Find where the given text appears and provide that cell's center as [X, Y] coordinate. 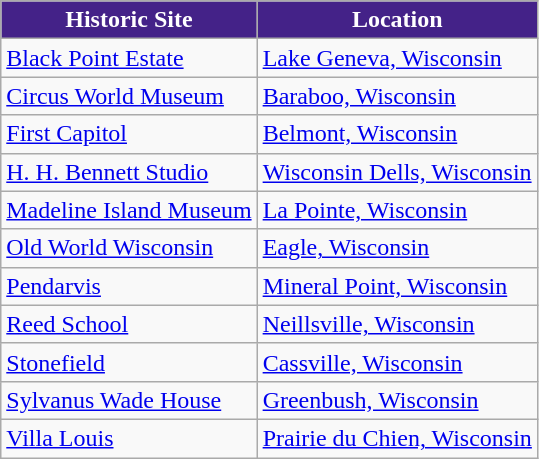
Stonefield [129, 362]
Greenbush, Wisconsin [397, 400]
Prairie du Chien, Wisconsin [397, 438]
Black Point Estate [129, 58]
Location [397, 20]
Mineral Point, Wisconsin [397, 286]
H. H. Bennett Studio [129, 172]
Wisconsin Dells, Wisconsin [397, 172]
Baraboo, Wisconsin [397, 96]
Pendarvis [129, 286]
Old World Wisconsin [129, 248]
First Capitol [129, 134]
Villa Louis [129, 438]
Sylvanus Wade House [129, 400]
Belmont, Wisconsin [397, 134]
Neillsville, Wisconsin [397, 324]
Circus World Museum [129, 96]
Eagle, Wisconsin [397, 248]
Lake Geneva, Wisconsin [397, 58]
Historic Site [129, 20]
Reed School [129, 324]
Cassville, Wisconsin [397, 362]
Madeline Island Museum [129, 210]
La Pointe, Wisconsin [397, 210]
